Identify which cell holds the provided text, then report its [x, y] central coordinate. 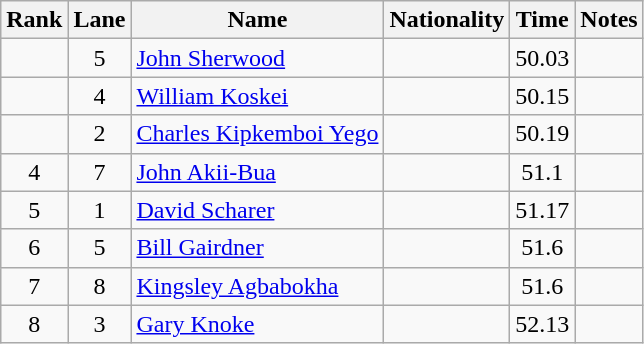
3 [100, 324]
50.15 [542, 96]
Kingsley Agbabokha [258, 286]
1 [100, 210]
50.19 [542, 134]
52.13 [542, 324]
50.03 [542, 58]
Rank [34, 20]
Lane [100, 20]
Nationality [447, 20]
Bill Gairdner [258, 248]
Name [258, 20]
2 [100, 134]
David Scharer [258, 210]
Gary Knoke [258, 324]
William Koskei [258, 96]
Charles Kipkemboi Yego [258, 134]
John Akii-Bua [258, 172]
Notes [609, 20]
51.1 [542, 172]
6 [34, 248]
Time [542, 20]
51.17 [542, 210]
John Sherwood [258, 58]
